Return [X, Y] of the center of cell containing provided text 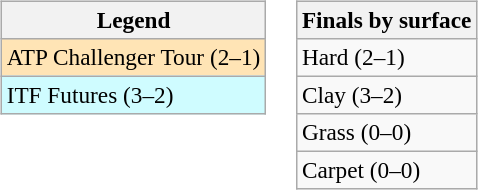
Finals by surface [387, 20]
ATP Challenger Tour (2–1) [133, 57]
Hard (2–1) [387, 57]
Grass (0–0) [387, 133]
ITF Futures (3–2) [133, 95]
Carpet (0–0) [387, 171]
Clay (3–2) [387, 95]
Legend [133, 20]
